Return the (x, y) coordinate for the center point of the cell that contains the specified text.  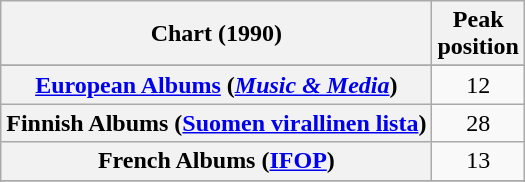
Peakposition (478, 34)
French Albums (IFOP) (216, 161)
European Albums (Music & Media) (216, 85)
Finnish Albums (Suomen virallinen lista) (216, 123)
12 (478, 85)
Chart (1990) (216, 34)
28 (478, 123)
13 (478, 161)
